Find where the given text appears and provide that cell's center as [X, Y] coordinate. 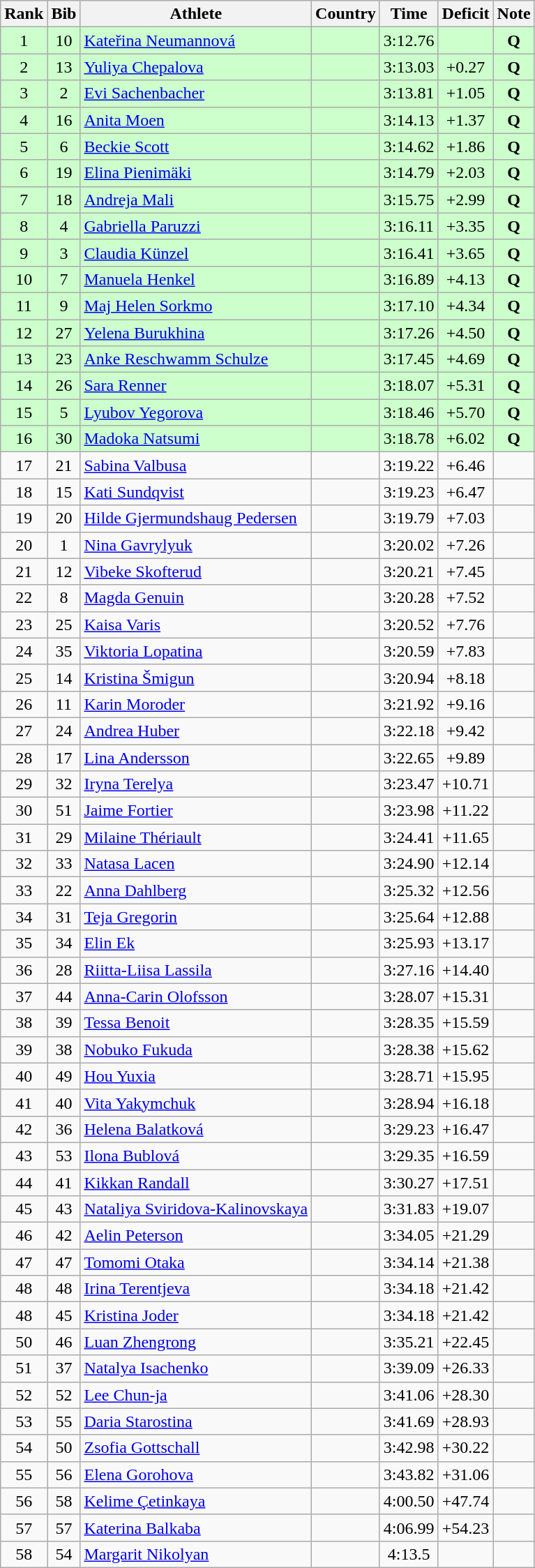
3:23.47 [409, 784]
3:16.11 [409, 226]
Nobuko Fukuda [196, 1050]
3:20.52 [409, 625]
+3.65 [466, 253]
4:13.5 [409, 1554]
+7.52 [466, 598]
Tomomi Otaka [196, 1262]
+7.03 [466, 518]
3:14.13 [409, 120]
3:18.78 [409, 439]
3:20.21 [409, 572]
Kikkan Randall [196, 1183]
Beckie Scott [196, 147]
Sabina Valbusa [196, 465]
+15.62 [466, 1050]
+11.65 [466, 837]
3:30.27 [409, 1183]
+26.33 [466, 1368]
3:27.16 [409, 970]
3:31.83 [409, 1209]
+3.35 [466, 226]
Margarit Nikolyan [196, 1554]
Claudia Künzel [196, 253]
3:43.82 [409, 1474]
3:13.03 [409, 67]
+15.95 [466, 1076]
+4.13 [466, 279]
Natalya Isachenko [196, 1368]
+2.03 [466, 173]
Kateřina Neumannová [196, 40]
+7.45 [466, 572]
3:23.98 [409, 811]
Viktoria Lopatina [196, 651]
3:20.59 [409, 651]
Teja Gregorin [196, 917]
Andrea Huber [196, 731]
4:00.50 [409, 1501]
+54.23 [466, 1528]
Magda Genuin [196, 598]
3:21.92 [409, 704]
3:15.75 [409, 200]
+8.18 [466, 678]
3:20.28 [409, 598]
Lyubov Yegorova [196, 412]
+12.14 [466, 864]
Milaine Thériault [196, 837]
3:29.23 [409, 1129]
3:16.41 [409, 253]
3:14.62 [409, 147]
3:18.07 [409, 386]
3:19.22 [409, 465]
3:41.69 [409, 1421]
Evi Sachenbacher [196, 94]
+4.50 [466, 333]
+31.06 [466, 1474]
+5.31 [466, 386]
Bib [64, 14]
3:28.38 [409, 1050]
Daria Starostina [196, 1421]
+14.40 [466, 970]
+19.07 [466, 1209]
Yuliya Chepalova [196, 67]
Madoka Natsumi [196, 439]
Nina Gavrylyuk [196, 545]
49 [64, 1076]
3:25.93 [409, 943]
Zsofia Gottschall [196, 1448]
Elena Gorohova [196, 1474]
Karin Moroder [196, 704]
+28.30 [466, 1395]
3:28.07 [409, 996]
Sara Renner [196, 386]
+15.31 [466, 996]
Maj Helen Sorkmo [196, 306]
Aelin Peterson [196, 1236]
3:13.81 [409, 94]
Hilde Gjermundshaug Pedersen [196, 518]
+16.47 [466, 1129]
Vibeke Skofterud [196, 572]
Natasa Lacen [196, 864]
+9.89 [466, 757]
+12.56 [466, 890]
3:24.41 [409, 837]
3:22.65 [409, 757]
3:25.64 [409, 917]
+1.05 [466, 94]
Manuela Henkel [196, 279]
Ilona Bublová [196, 1156]
3:18.46 [409, 412]
3:14.79 [409, 173]
Athlete [196, 14]
+13.17 [466, 943]
Kristina Joder [196, 1315]
3:16.89 [409, 279]
Kati Sundqvist [196, 492]
+1.37 [466, 120]
Luan Zhengrong [196, 1342]
+30.22 [466, 1448]
Country [346, 14]
Anke Reschwamm Schulze [196, 359]
3:34.05 [409, 1236]
Anita Moen [196, 120]
+15.59 [466, 1023]
+7.83 [466, 651]
+6.46 [466, 465]
Anna-Carin Olofsson [196, 996]
3:12.76 [409, 40]
+28.93 [466, 1421]
3:19.79 [409, 518]
4:06.99 [409, 1528]
+16.59 [466, 1156]
3:42.98 [409, 1448]
Anna Dahlberg [196, 890]
+0.27 [466, 67]
+6.47 [466, 492]
3:39.09 [409, 1368]
3:28.35 [409, 1023]
3:17.45 [409, 359]
Yelena Burukhina [196, 333]
3:41.06 [409, 1395]
+21.38 [466, 1262]
Iryna Terelya [196, 784]
+6.02 [466, 439]
3:20.94 [409, 678]
Time [409, 14]
Riitta-Liisa Lassila [196, 970]
Lee Chun-ja [196, 1395]
Irina Terentjeva [196, 1289]
3:28.94 [409, 1103]
Kaisa Varis [196, 625]
+9.16 [466, 704]
Tessa Benoit [196, 1023]
3:29.35 [409, 1156]
+7.76 [466, 625]
3:22.18 [409, 731]
+1.86 [466, 147]
Kristina Šmigun [196, 678]
+22.45 [466, 1342]
+2.99 [466, 200]
+17.51 [466, 1183]
Elin Ek [196, 943]
+21.29 [466, 1236]
Kelime Çetinkaya [196, 1501]
Note [513, 14]
Rank [24, 14]
Jaime Fortier [196, 811]
Andreja Mali [196, 200]
Elina Pienimäki [196, 173]
3:35.21 [409, 1342]
+4.69 [466, 359]
3:17.26 [409, 333]
3:34.14 [409, 1262]
Gabriella Paruzzi [196, 226]
3:19.23 [409, 492]
+47.74 [466, 1501]
+5.70 [466, 412]
3:20.02 [409, 545]
+11.22 [466, 811]
+10.71 [466, 784]
+7.26 [466, 545]
+12.88 [466, 917]
Katerina Balkaba [196, 1528]
+4.34 [466, 306]
Vita Yakymchuk [196, 1103]
Lina Andersson [196, 757]
3:17.10 [409, 306]
+9.42 [466, 731]
Deficit [466, 14]
3:28.71 [409, 1076]
3:24.90 [409, 864]
Hou Yuxia [196, 1076]
+16.18 [466, 1103]
Nataliya Sviridova-Kalinovskaya [196, 1209]
Helena Balatková [196, 1129]
3:25.32 [409, 890]
